Search for the cell housing the specified text and yield its (x, y) center coordinate. 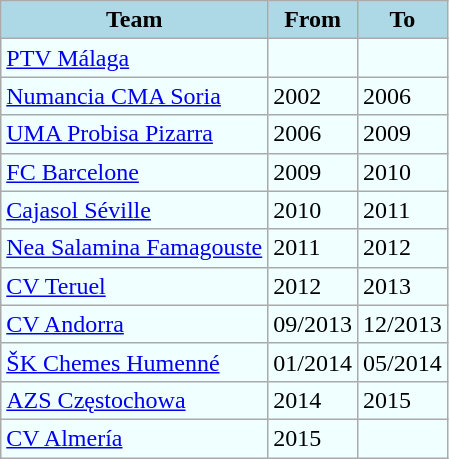
CV Teruel (134, 286)
05/2014 (402, 362)
Numancia CMA Soria (134, 96)
2013 (402, 286)
2014 (313, 400)
12/2013 (402, 324)
Cajasol Séville (134, 210)
ŠK Chemes Humenné (134, 362)
AZS Częstochowa (134, 400)
CV Almería (134, 438)
FC Barcelone (134, 172)
Nea Salamina Famagouste (134, 248)
2002 (313, 96)
Team (134, 20)
To (402, 20)
09/2013 (313, 324)
01/2014 (313, 362)
PTV Málaga (134, 58)
UMA Probisa Pizarra (134, 134)
From (313, 20)
CV Andorra (134, 324)
